Determine the [x, y] coordinate at the center of the cell enclosing the given text.  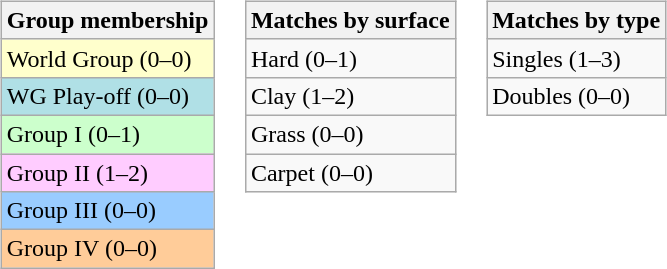
Clay (1–2) [350, 96]
Matches by type [576, 20]
Group II (1–2) [108, 173]
Grass (0–0) [350, 134]
WG Play-off (0–0) [108, 96]
World Group (0–0) [108, 58]
Singles (1–3) [576, 58]
Group I (0–1) [108, 134]
Carpet (0–0) [350, 173]
Group IV (0–0) [108, 249]
Group III (0–0) [108, 211]
Doubles (0–0) [576, 96]
Hard (0–1) [350, 58]
Matches by surface [350, 20]
Group membership [108, 20]
